For the text-containing cell, return its midpoint in [X, Y] coordinate format. 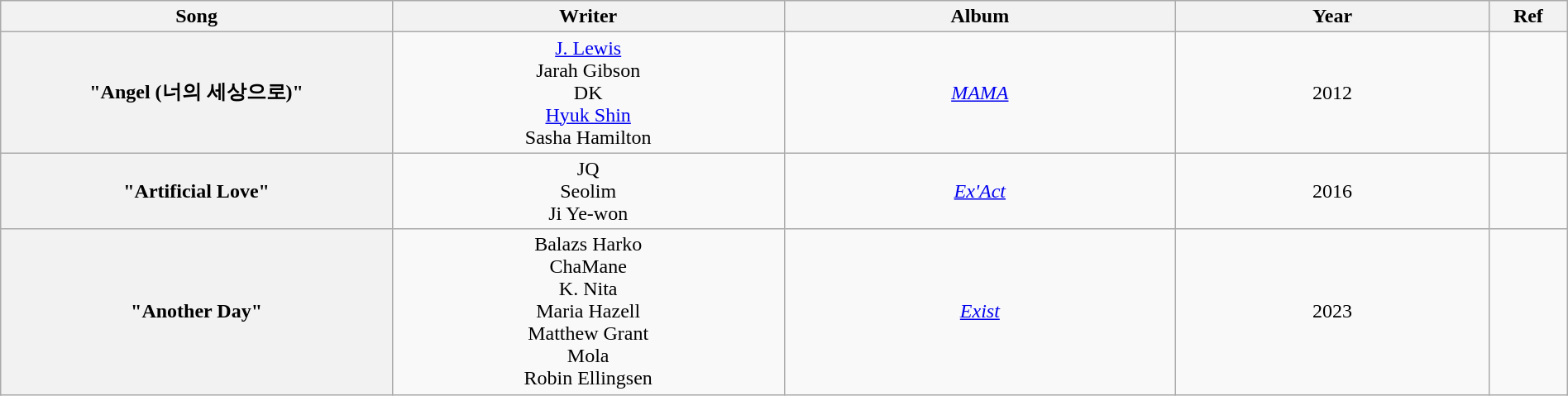
"Angel (너의 세상으로)" [197, 93]
J. LewisJarah GibsonDKHyuk ShinSasha Hamilton [588, 93]
MAMA [980, 93]
Ref [1528, 17]
"Artificial Love" [197, 191]
JQSeolimJi Ye-won [588, 191]
"Another Day" [197, 312]
Ex'Act [980, 191]
Year [1333, 17]
Song [197, 17]
Album [980, 17]
2012 [1333, 93]
2023 [1333, 312]
Balazs HarkoChaManeK. NitaMaria HazellMatthew GrantMolaRobin Ellingsen [588, 312]
2016 [1333, 191]
Writer [588, 17]
Exist [980, 312]
